Scan for the cell matching the given text and deliver its (X, Y) coordinate at center. 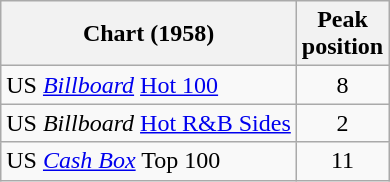
8 (342, 85)
US Billboard Hot 100 (149, 85)
Chart (1958) (149, 34)
US Billboard Hot R&B Sides (149, 123)
US Cash Box Top 100 (149, 161)
Peakposition (342, 34)
2 (342, 123)
11 (342, 161)
